Pinpoint the cell where the given text exists, returning its (X, Y) midpoint coordinate. 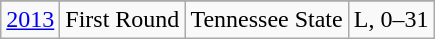
First Round (122, 20)
Tennessee State (266, 20)
2013 (30, 20)
L, 0–31 (391, 20)
